Search for the cell housing the specified text and yield its (x, y) center coordinate. 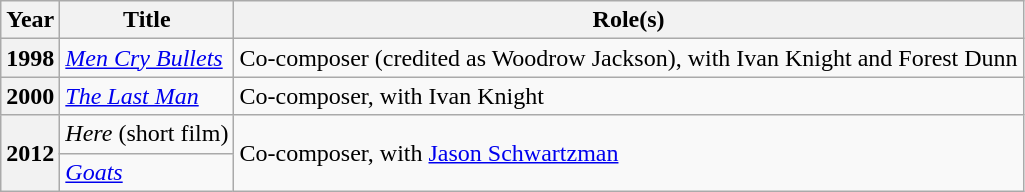
Co-composer (credited as Woodrow Jackson), with Ivan Knight and Forest Dunn (628, 58)
Men Cry Bullets (147, 58)
Title (147, 20)
Co-composer, with Ivan Knight (628, 96)
1998 (30, 58)
Role(s) (628, 20)
Here (short film) (147, 134)
2012 (30, 153)
Year (30, 20)
2000 (30, 96)
Goats (147, 172)
Co-composer, with Jason Schwartzman (628, 153)
The Last Man (147, 96)
